Extract the [X, Y] coordinate from the center of the cell holding the provided text.  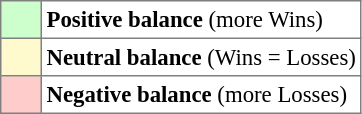
Positive balance (more Wins) [201, 20]
Neutral balance (Wins = Losses) [201, 57]
Negative balance (more Losses) [201, 95]
